Provide the (x, y) coordinate of the cell's center where the given text is located.  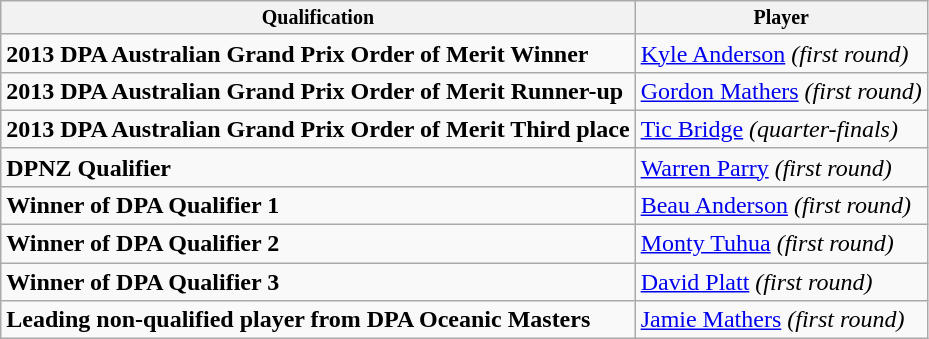
2013 DPA Australian Grand Prix Order of Merit Runner-up (318, 91)
Qualification (318, 18)
Monty Tuhua (first round) (781, 244)
2013 DPA Australian Grand Prix Order of Merit Third place (318, 129)
Leading non-qualified player from DPA Oceanic Masters (318, 320)
Winner of DPA Qualifier 2 (318, 244)
2013 DPA Australian Grand Prix Order of Merit Winner (318, 53)
Jamie Mathers (first round) (781, 320)
Beau Anderson (first round) (781, 205)
Gordon Mathers (first round) (781, 91)
David Platt (first round) (781, 282)
Warren Parry (first round) (781, 167)
Winner of DPA Qualifier 1 (318, 205)
Winner of DPA Qualifier 3 (318, 282)
Player (781, 18)
Kyle Anderson (first round) (781, 53)
DPNZ Qualifier (318, 167)
Tic Bridge (quarter-finals) (781, 129)
